Capture the cell that displays the provided text and extract its [x, y] central coordinate. 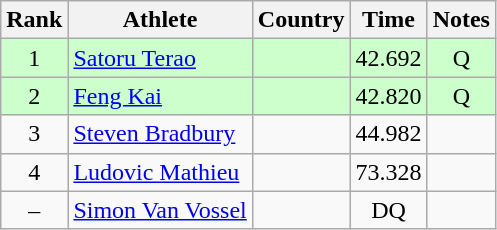
4 [34, 172]
73.328 [388, 172]
Time [388, 20]
Country [301, 20]
1 [34, 58]
3 [34, 134]
DQ [388, 210]
Steven Bradbury [160, 134]
Notes [461, 20]
Satoru Terao [160, 58]
42.692 [388, 58]
42.820 [388, 96]
Simon Van Vossel [160, 210]
2 [34, 96]
Feng Kai [160, 96]
Athlete [160, 20]
Ludovic Mathieu [160, 172]
– [34, 210]
Rank [34, 20]
44.982 [388, 134]
